Determine the (X, Y) coordinate at the center of the cell enclosing the given text.  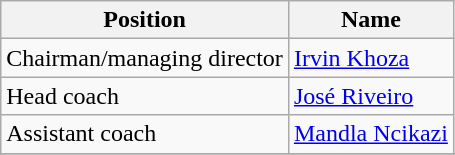
Chairman/managing director (145, 58)
Head coach (145, 96)
José Riveiro (370, 96)
Mandla Ncikazi (370, 134)
Name (370, 20)
Assistant coach (145, 134)
Position (145, 20)
Irvin Khoza (370, 58)
